Identify which cell holds the provided text, then report its (X, Y) central coordinate. 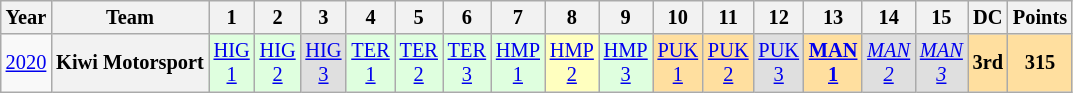
MAN1 (833, 63)
Points (1040, 17)
HIG1 (232, 63)
14 (888, 17)
Year (26, 17)
Kiwi Motorsport (130, 63)
DC (988, 17)
315 (1040, 63)
PUK1 (678, 63)
12 (778, 17)
MAN3 (942, 63)
TER1 (370, 63)
10 (678, 17)
Team (130, 17)
HIG3 (323, 63)
7 (518, 17)
HMP2 (572, 63)
1 (232, 17)
HMP1 (518, 63)
HMP3 (626, 63)
3 (323, 17)
4 (370, 17)
PUK3 (778, 63)
9 (626, 17)
6 (467, 17)
TER3 (467, 63)
2 (278, 17)
2020 (26, 63)
3rd (988, 63)
15 (942, 17)
PUK2 (728, 63)
TER2 (419, 63)
8 (572, 17)
5 (419, 17)
13 (833, 17)
11 (728, 17)
HIG2 (278, 63)
MAN2 (888, 63)
